Scan for the cell matching the given text and deliver its [X, Y] coordinate at center. 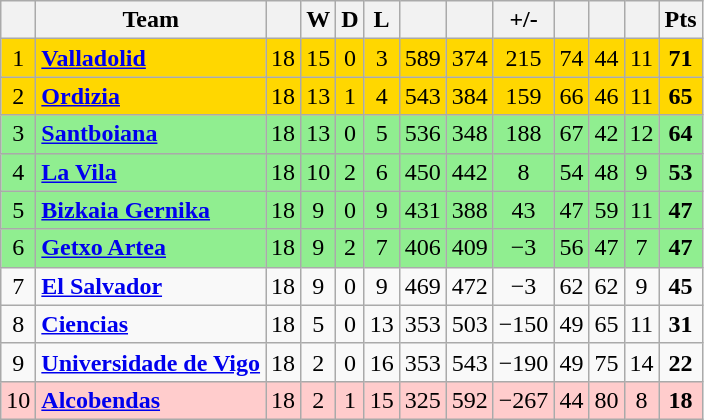
159 [524, 96]
Bizkaia Gernika [151, 210]
22 [680, 362]
42 [606, 134]
−190 [524, 362]
Santboiana [151, 134]
Team [151, 20]
59 [606, 210]
12 [642, 134]
80 [606, 400]
503 [470, 324]
Universidade de Vigo [151, 362]
45 [680, 286]
Ciencias [151, 324]
46 [606, 96]
409 [470, 248]
+/- [524, 20]
406 [422, 248]
−150 [524, 324]
−267 [524, 400]
74 [572, 58]
450 [422, 172]
D [350, 20]
215 [524, 58]
La Vila [151, 172]
L [382, 20]
El Salvador [151, 286]
43 [524, 210]
75 [606, 362]
388 [470, 210]
431 [422, 210]
54 [572, 172]
325 [422, 400]
442 [470, 172]
Valladolid [151, 58]
64 [680, 134]
48 [606, 172]
469 [422, 286]
589 [422, 58]
14 [642, 362]
31 [680, 324]
66 [572, 96]
374 [470, 58]
Getxo Artea [151, 248]
592 [470, 400]
16 [382, 362]
Pts [680, 20]
56 [572, 248]
Ordizia [151, 96]
472 [470, 286]
53 [680, 172]
188 [524, 134]
536 [422, 134]
W [318, 20]
71 [680, 58]
384 [470, 96]
67 [572, 134]
348 [470, 134]
Alcobendas [151, 400]
